Pinpoint the cell where the given text exists, returning its [X, Y] midpoint coordinate. 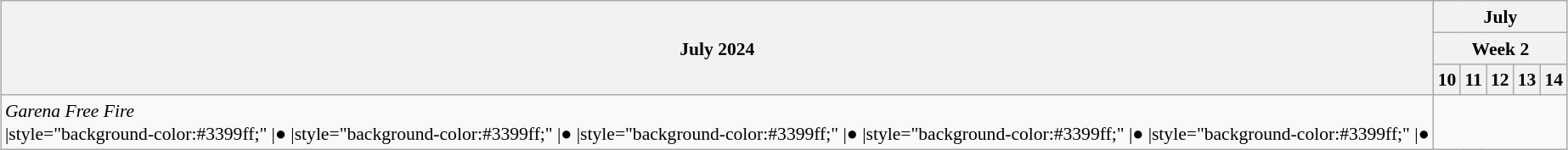
13 [1527, 80]
10 [1447, 80]
11 [1473, 80]
Week 2 [1500, 47]
July 2024 [717, 47]
14 [1554, 80]
July [1500, 17]
12 [1500, 80]
